Return the (X, Y) coordinate for the center point of the cell that contains the specified text.  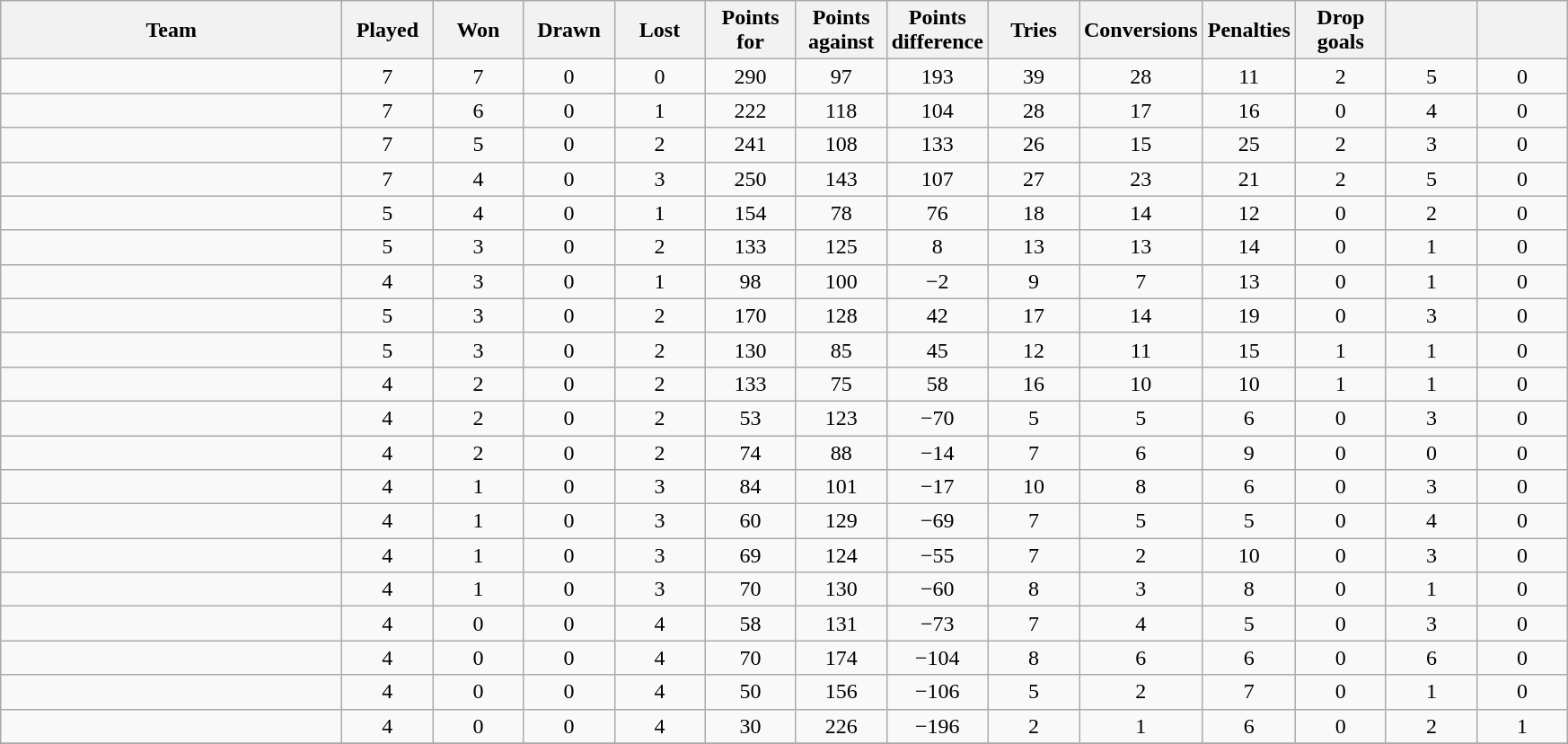
131 (841, 624)
74 (751, 452)
Played (388, 31)
193 (938, 76)
30 (751, 726)
118 (841, 111)
78 (841, 213)
101 (841, 487)
98 (751, 281)
124 (841, 555)
129 (841, 521)
25 (1248, 145)
125 (841, 247)
84 (751, 487)
18 (1033, 213)
290 (751, 76)
42 (938, 315)
23 (1141, 179)
−196 (938, 726)
−17 (938, 487)
Pointsfor (751, 31)
Lost (659, 31)
226 (841, 726)
53 (751, 418)
Drop goals (1340, 31)
100 (841, 281)
128 (841, 315)
−70 (938, 418)
123 (841, 418)
250 (751, 179)
156 (841, 692)
154 (751, 213)
143 (841, 179)
−106 (938, 692)
21 (1248, 179)
−2 (938, 281)
Pointsagainst (841, 31)
76 (938, 213)
60 (751, 521)
Drawn (569, 31)
88 (841, 452)
108 (841, 145)
Penalties (1248, 31)
97 (841, 76)
241 (751, 145)
−69 (938, 521)
−60 (938, 589)
85 (841, 350)
69 (751, 555)
Conversions (1141, 31)
Tries (1033, 31)
174 (841, 658)
104 (938, 111)
Won (478, 31)
170 (751, 315)
75 (841, 384)
39 (1033, 76)
27 (1033, 179)
−14 (938, 452)
107 (938, 179)
−55 (938, 555)
−104 (938, 658)
45 (938, 350)
−73 (938, 624)
Pointsdifference (938, 31)
26 (1033, 145)
19 (1248, 315)
Team (172, 31)
222 (751, 111)
50 (751, 692)
